For the text-containing cell, return its midpoint in (x, y) coordinate format. 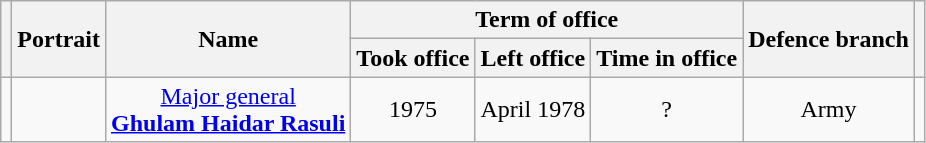
Major generalGhulam Haidar Rasuli (228, 110)
April 1978 (533, 110)
Left office (533, 58)
Name (228, 39)
Term of office (547, 20)
Time in office (667, 58)
Took office (413, 58)
Army (829, 110)
Portrait (59, 39)
1975 (413, 110)
? (667, 110)
Defence branch (829, 39)
